Provide the [x, y] coordinate of the cell's center where the given text is located.  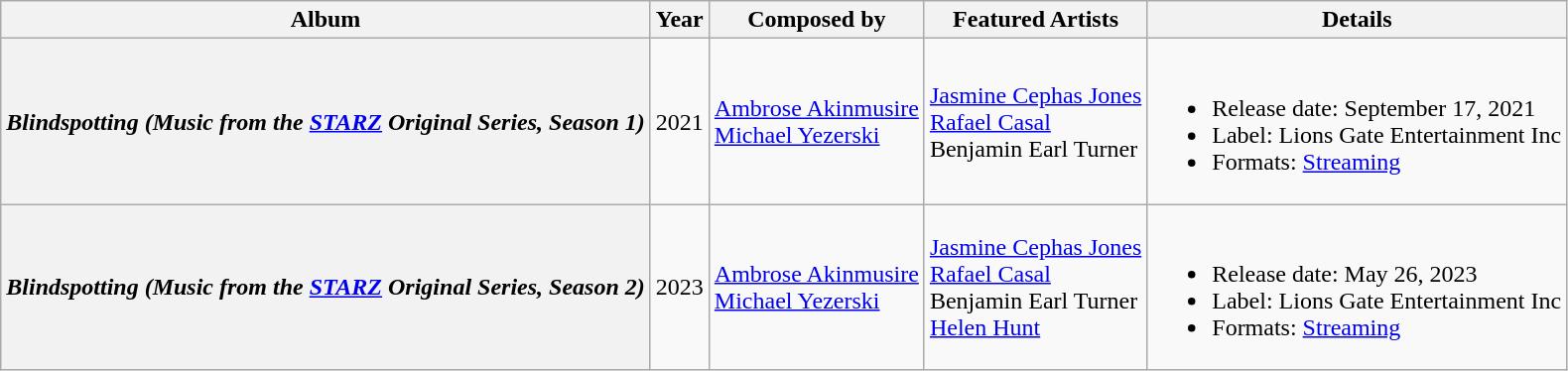
Blindspotting (Music from the STARZ Original Series, Season 1) [326, 121]
Jasmine Cephas JonesRafael CasalBenjamin Earl Turner [1035, 121]
Composed by [816, 20]
Release date: September 17, 2021Label: Lions Gate Entertainment IncFormats: Streaming [1358, 121]
Blindspotting (Music from the STARZ Original Series, Season 2) [326, 288]
2021 [679, 121]
Jasmine Cephas JonesRafael CasalBenjamin Earl TurnerHelen Hunt [1035, 288]
2023 [679, 288]
Details [1358, 20]
Release date: May 26, 2023Label: Lions Gate Entertainment IncFormats: Streaming [1358, 288]
Album [326, 20]
Featured Artists [1035, 20]
Year [679, 20]
